Capture the cell that displays the provided text and extract its [X, Y] central coordinate. 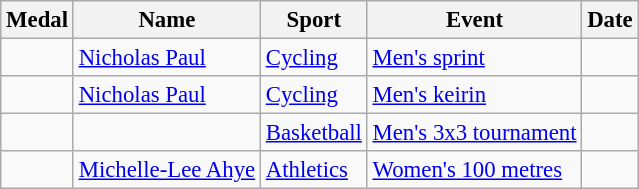
Date [610, 20]
Women's 100 metres [474, 170]
Basketball [314, 133]
Sport [314, 20]
Medal [38, 20]
Men's 3x3 tournament [474, 133]
Event [474, 20]
Men's sprint [474, 58]
Michelle-Lee Ahye [166, 170]
Athletics [314, 170]
Men's keirin [474, 95]
Name [166, 20]
